Detect which cell encompasses the target text, then output its (x, y) center coordinate. 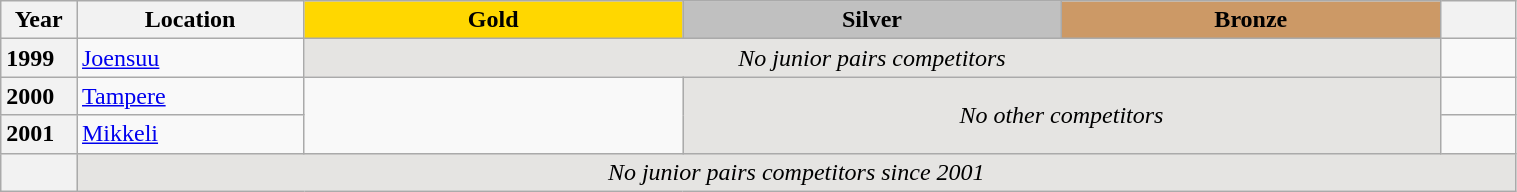
Gold (494, 20)
Year (39, 20)
2000 (39, 96)
Tampere (190, 96)
Mikkeli (190, 134)
Bronze (1250, 20)
2001 (39, 134)
No junior pairs competitors since 2001 (796, 172)
1999 (39, 58)
No junior pairs competitors (872, 58)
Location (190, 20)
Joensuu (190, 58)
No other competitors (1062, 115)
Silver (872, 20)
